Search for the cell housing the specified text and yield its (X, Y) center coordinate. 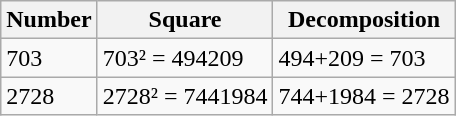
Number (49, 20)
Square (185, 20)
744+1984 = 2728 (364, 96)
Decomposition (364, 20)
2728² = 7441984 (185, 96)
703 (49, 58)
494+209 = 703 (364, 58)
703² = 494209 (185, 58)
2728 (49, 96)
